Find where the given text appears and provide that cell's center as [X, Y] coordinate. 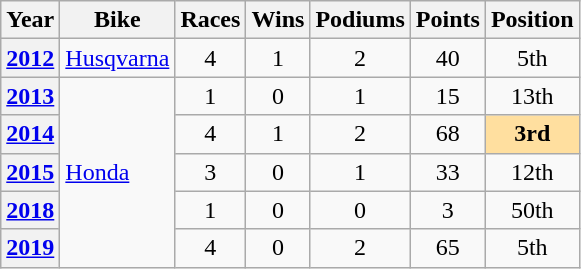
65 [448, 248]
Bike [118, 20]
68 [448, 134]
Podiums [360, 20]
Year [30, 20]
Husqvarna [118, 58]
Honda [118, 172]
Races [210, 20]
33 [448, 172]
2019 [30, 248]
13th [532, 96]
15 [448, 96]
50th [532, 210]
40 [448, 58]
2014 [30, 134]
2013 [30, 96]
2012 [30, 58]
2018 [30, 210]
Wins [278, 20]
Points [448, 20]
Position [532, 20]
12th [532, 172]
3rd [532, 134]
2015 [30, 172]
